Provide the (X, Y) coordinate of the cell's center where the given text is located.  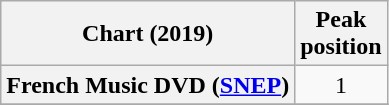
1 (341, 85)
Chart (2019) (148, 34)
French Music DVD (SNEP) (148, 85)
Peakposition (341, 34)
